Return the [x, y] coordinate for the center point of the cell that contains the specified text.  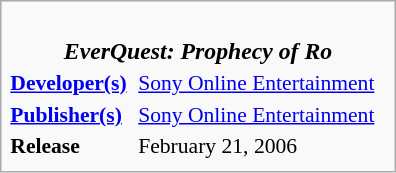
Release [72, 146]
February 21, 2006 [262, 146]
Publisher(s) [72, 114]
Developer(s) [72, 83]
EverQuest: Prophecy of Ro [198, 38]
